Return (x, y) of the center of cell containing provided text 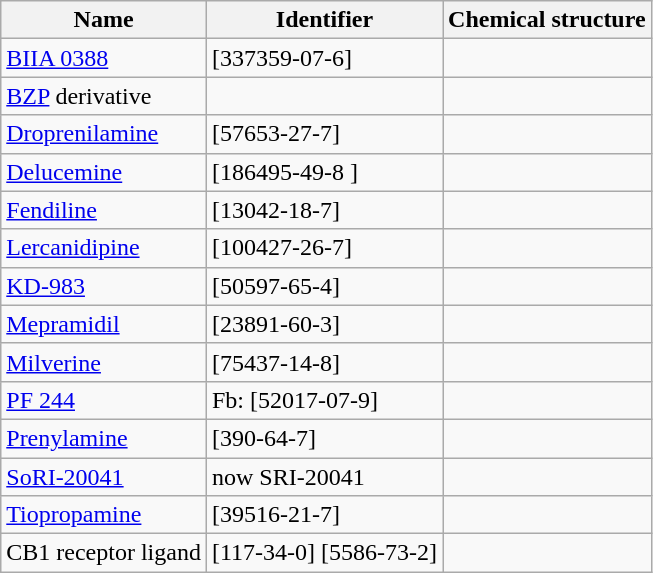
[23891-60-3] (324, 324)
BZP derivative (104, 96)
[13042-18-7] (324, 210)
BIIA 0388 (104, 58)
now SRI-20041 (324, 477)
Fb: [52017-07-9] (324, 400)
[390-64-7] (324, 438)
[186495-49-8 ] (324, 172)
Mepramidil (104, 324)
CB1 receptor ligand (104, 553)
Milverine (104, 362)
PF 244 (104, 400)
KD-983 (104, 286)
SoRI-20041 (104, 477)
Name (104, 20)
Tiopropamine (104, 515)
[57653-27-7] (324, 134)
Droprenilamine (104, 134)
[337359-07-6] (324, 58)
Prenylamine (104, 438)
Lercanidipine (104, 248)
Delucemine (104, 172)
[50597-65-4] (324, 286)
[75437-14-8] (324, 362)
[39516-21-7] (324, 515)
[117-34-0] [5586-73-2] (324, 553)
Chemical structure (548, 20)
Fendiline (104, 210)
[100427-26-7] (324, 248)
Identifier (324, 20)
